Pinpoint the cell where the given text exists, returning its (X, Y) midpoint coordinate. 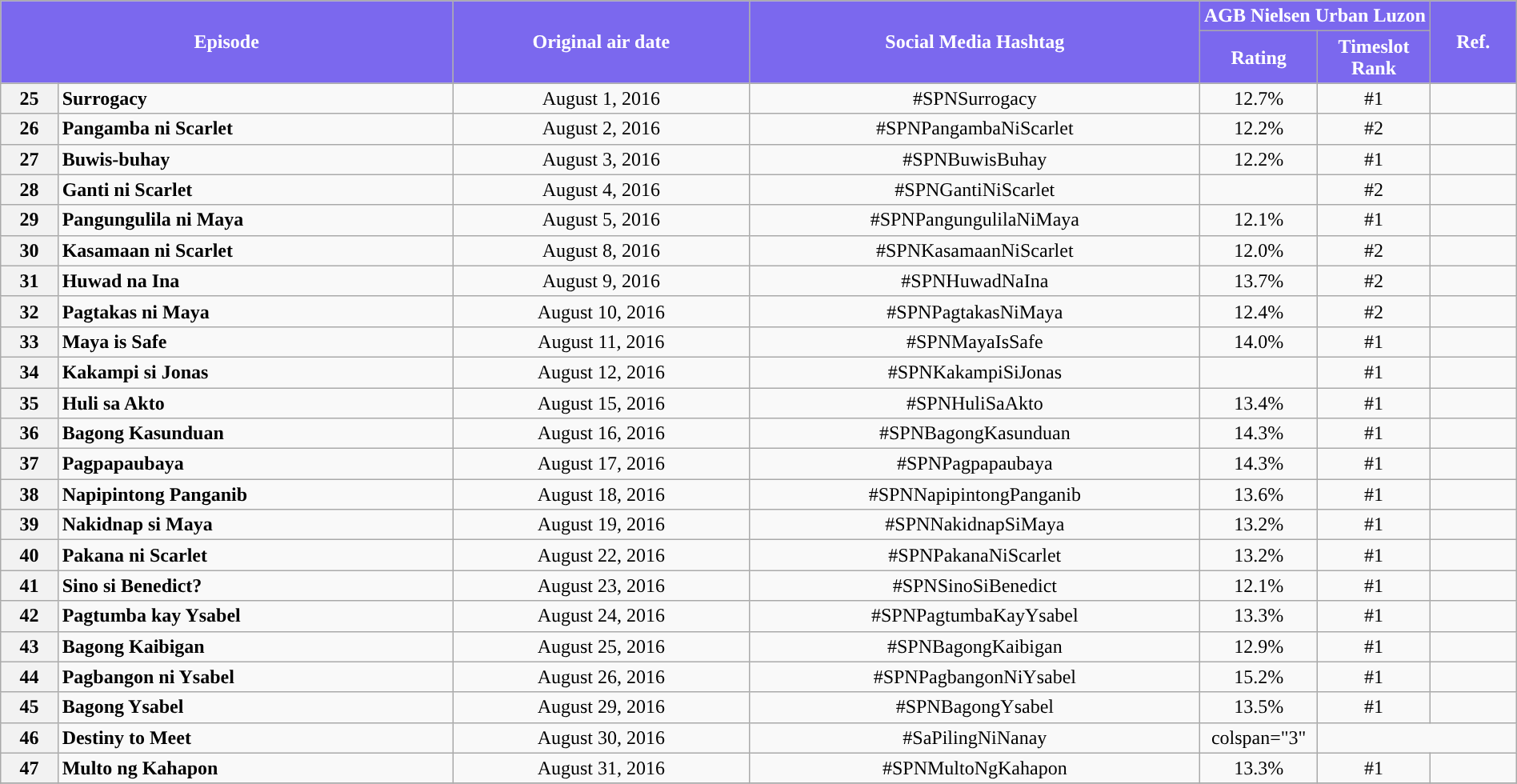
#SPNNakidnapSiMaya (975, 525)
#SPNPangambaNiScarlet (975, 129)
15.2% (1259, 677)
Huli sa Akto (254, 402)
35 (29, 402)
Buwis-buhay (254, 159)
27 (29, 159)
Pagpapaubaya (254, 464)
August 10, 2016 (602, 311)
August 29, 2016 (602, 707)
Pagtakas ni Maya (254, 311)
#SPNPakanaNiScarlet (975, 555)
Pangungulila ni Maya (254, 220)
August 26, 2016 (602, 677)
August 11, 2016 (602, 342)
Ganti ni Scarlet (254, 190)
13.7% (1259, 281)
41 (29, 586)
42 (29, 616)
Pagtumba kay Ysabel (254, 616)
37 (29, 464)
August 9, 2016 (602, 281)
39 (29, 525)
45 (29, 707)
40 (29, 555)
26 (29, 129)
12.7% (1259, 98)
25 (29, 98)
34 (29, 372)
August 4, 2016 (602, 190)
#SPNBagongYsabel (975, 707)
Huwad na Ina (254, 281)
#SPNHuwadNaIna (975, 281)
Maya is Safe (254, 342)
30 (29, 250)
#SPNKasamaanNiScarlet (975, 250)
Surrogacy (254, 98)
#SPNMultoNgKahapon (975, 768)
Bagong Kasunduan (254, 434)
Timeslot Rank (1375, 58)
#SPNKakampiSiJonas (975, 372)
August 30, 2016 (602, 738)
August 15, 2016 (602, 402)
Pangamba ni Scarlet (254, 129)
12.9% (1259, 646)
#SPNPagbangonNiYsabel (975, 677)
August 3, 2016 (602, 159)
August 5, 2016 (602, 220)
August 24, 2016 (602, 616)
#SPNBuwisBuhay (975, 159)
August 31, 2016 (602, 768)
13.5% (1259, 707)
#SPNBagongKasunduan (975, 434)
#SPNHuliSaAkto (975, 402)
#SPNNapipintongPanganib (975, 494)
46 (29, 738)
32 (29, 311)
August 25, 2016 (602, 646)
August 22, 2016 (602, 555)
#SPNPagtakasNiMaya (975, 311)
#SPNSurrogacy (975, 98)
31 (29, 281)
#SPNPagtumbaKayYsabel (975, 616)
colspan="3" (1259, 738)
Original air date (602, 42)
Sino si Benedict? (254, 586)
#SPNSinoSiBenedict (975, 586)
43 (29, 646)
12.0% (1259, 250)
Pakana ni Scarlet (254, 555)
August 2, 2016 (602, 129)
Multo ng Kahapon (254, 768)
Destiny to Meet (254, 738)
Kakampi si Jonas (254, 372)
29 (29, 220)
#SPNGantiNiScarlet (975, 190)
August 18, 2016 (602, 494)
#SaPilingNiNanay (975, 738)
Episode (227, 42)
August 19, 2016 (602, 525)
12.4% (1259, 311)
AGB Nielsen Urban Luzon (1315, 16)
#SPNPangungulilaNiMaya (975, 220)
August 12, 2016 (602, 372)
13.4% (1259, 402)
14.0% (1259, 342)
#SPNBagongKaibigan (975, 646)
36 (29, 434)
33 (29, 342)
Pagbangon ni Ysabel (254, 677)
38 (29, 494)
August 1, 2016 (602, 98)
August 8, 2016 (602, 250)
Napipintong Panganib (254, 494)
August 17, 2016 (602, 464)
Social Media Hashtag (975, 42)
13.6% (1259, 494)
Kasamaan ni Scarlet (254, 250)
28 (29, 190)
August 23, 2016 (602, 586)
Bagong Kaibigan (254, 646)
Nakidnap si Maya (254, 525)
44 (29, 677)
#SPNPagpapaubaya (975, 464)
47 (29, 768)
Ref. (1473, 42)
Bagong Ysabel (254, 707)
#SPNMayaIsSafe (975, 342)
Rating (1259, 58)
August 16, 2016 (602, 434)
